Determine the [x, y] coordinate at the center of the cell enclosing the given text.  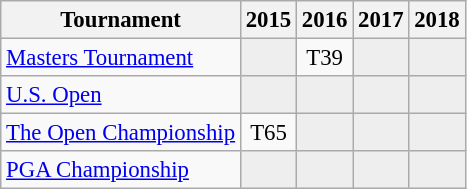
T65 [268, 133]
T39 [325, 58]
2017 [381, 20]
U.S. Open [121, 95]
2016 [325, 20]
The Open Championship [121, 133]
Masters Tournament [121, 58]
PGA Championship [121, 170]
2015 [268, 20]
2018 [437, 20]
Tournament [121, 20]
